Pinpoint the cell where the given text exists, returning its [X, Y] midpoint coordinate. 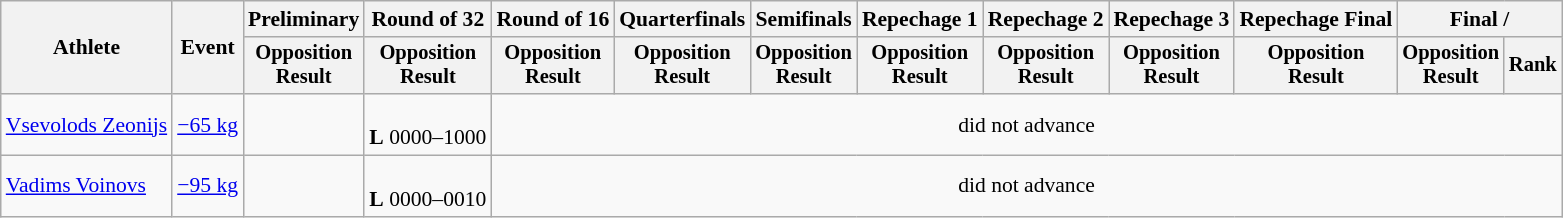
Preliminary [304, 19]
Round of 32 [428, 19]
Event [208, 48]
Vadims Voinovs [86, 186]
−95 kg [208, 186]
Quarterfinals [682, 19]
Repechage 3 [1172, 19]
Round of 16 [552, 19]
Vsevolods Zeonijs [86, 124]
L 0000–1000 [428, 124]
Athlete [86, 48]
Repechage 1 [920, 19]
Repechage Final [1316, 19]
Rank [1533, 66]
−65 kg [208, 124]
L 0000–0010 [428, 186]
Repechage 2 [1046, 19]
Final / [1479, 19]
Semifinals [804, 19]
